From the cell containing the given text, extract its center point as [X, Y] coordinate. 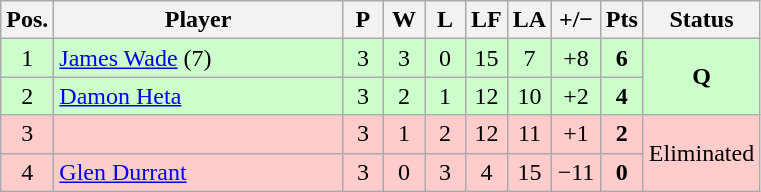
+8 [576, 58]
L [444, 20]
W [404, 20]
Eliminated [701, 153]
Damon Heta [198, 96]
P [362, 20]
LF [487, 20]
Pos. [28, 20]
+/− [576, 20]
+2 [576, 96]
−11 [576, 172]
7 [529, 58]
Glen Durrant [198, 172]
11 [529, 134]
6 [622, 58]
Q [701, 77]
+1 [576, 134]
Status [701, 20]
Pts [622, 20]
Player [198, 20]
10 [529, 96]
LA [529, 20]
James Wade (7) [198, 58]
